Identify which cell holds the provided text, then report its [X, Y] central coordinate. 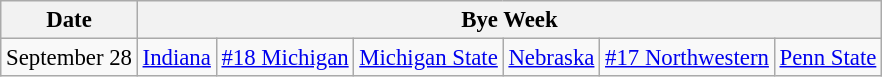
#17 Northwestern [687, 58]
Date [69, 20]
Nebraska [552, 58]
September 28 [69, 58]
Indiana [176, 58]
#18 Michigan [285, 58]
Bye Week [509, 20]
Penn State [828, 58]
Michigan State [428, 58]
